Output the (X, Y) coordinate of the center of the cell containing the given text.  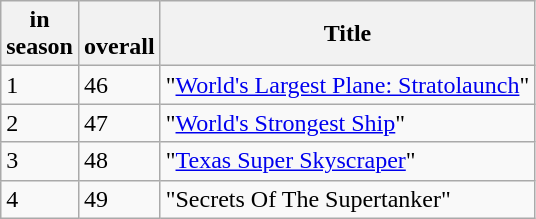
49 (119, 199)
"World's Largest Plane: Stratolaunch" (348, 85)
47 (119, 123)
3 (40, 161)
4 (40, 199)
"Texas Super Skyscraper" (348, 161)
48 (119, 161)
inseason (40, 34)
1 (40, 85)
"Secrets Of The Supertanker" (348, 199)
"World's Strongest Ship" (348, 123)
Title (348, 34)
2 (40, 123)
overall (119, 34)
46 (119, 85)
